Provide the [X, Y] coordinate of the cell's center where the given text is located.  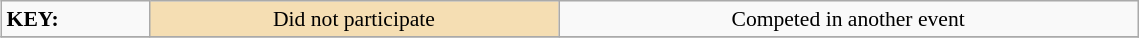
KEY: [76, 19]
Competed in another event [848, 19]
Did not participate [354, 19]
